From the cell containing the given text, extract its center point as (X, Y) coordinate. 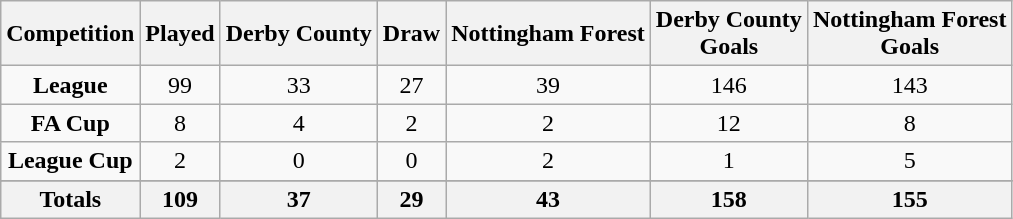
43 (548, 199)
FA Cup (70, 123)
Nottingham Forest Goals (910, 34)
109 (180, 199)
Totals (70, 199)
Derby County Goals (728, 34)
Competition (70, 34)
99 (180, 85)
Derby County (298, 34)
12 (728, 123)
Nottingham Forest (548, 34)
League (70, 85)
146 (728, 85)
27 (411, 85)
155 (910, 199)
1 (728, 161)
143 (910, 85)
Played (180, 34)
League Cup (70, 161)
5 (910, 161)
37 (298, 199)
39 (548, 85)
Draw (411, 34)
158 (728, 199)
29 (411, 199)
4 (298, 123)
33 (298, 85)
